Search for the cell housing the specified text and yield its [x, y] center coordinate. 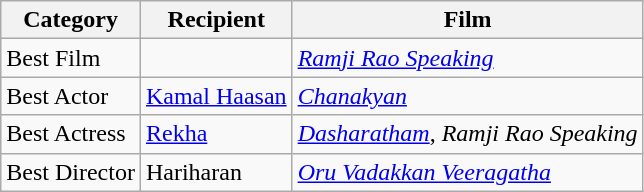
Best Director [71, 172]
Oru Vadakkan Veeragatha [468, 172]
Best Actress [71, 134]
Hariharan [216, 172]
Category [71, 20]
Rekha [216, 134]
Film [468, 20]
Chanakyan [468, 96]
Ramji Rao Speaking [468, 58]
Dasharatham, Ramji Rao Speaking [468, 134]
Best Actor [71, 96]
Best Film [71, 58]
Kamal Haasan [216, 96]
Recipient [216, 20]
